From the cell containing the given text, extract its center point as (x, y) coordinate. 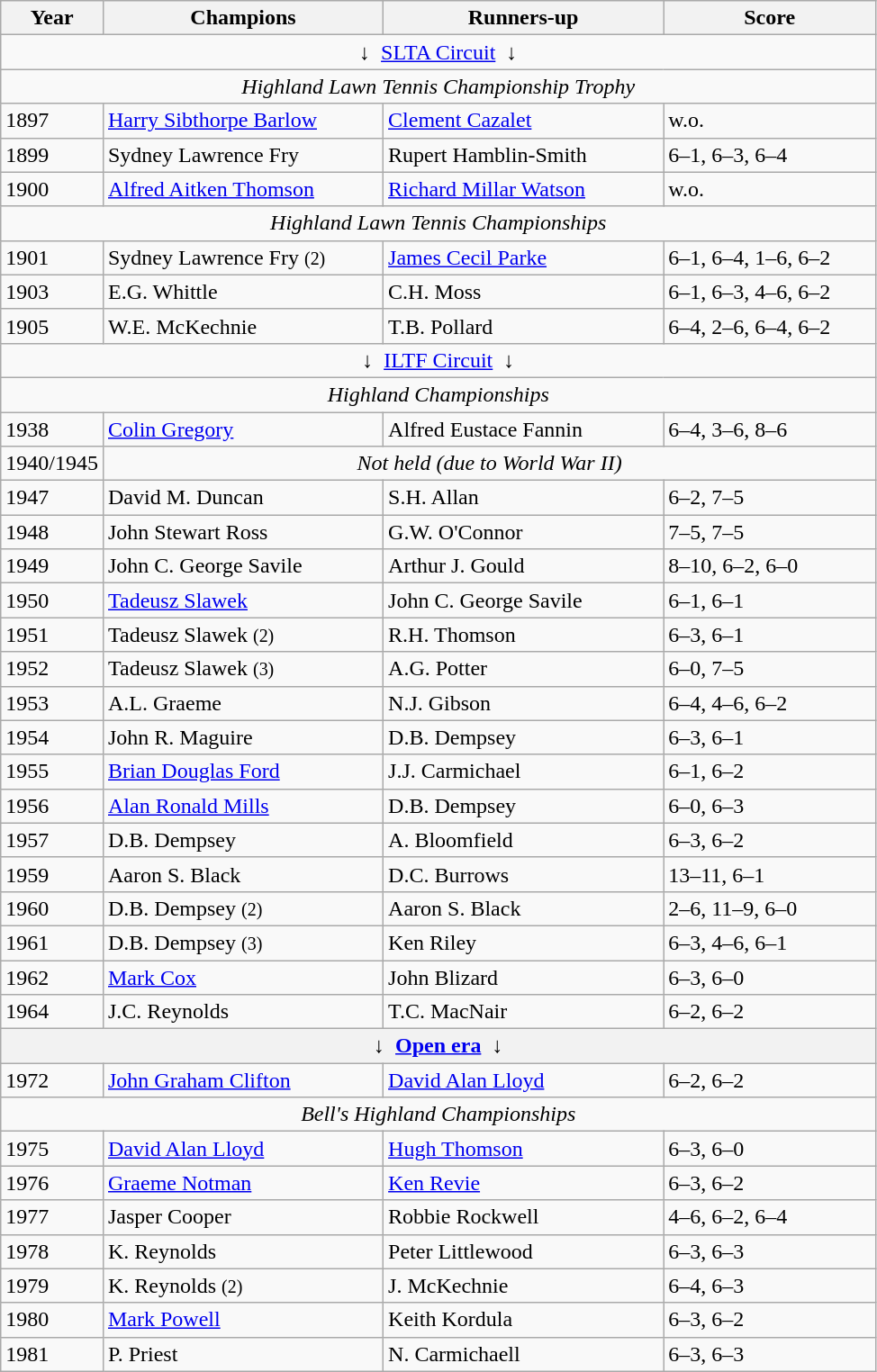
6–1, 6–3, 4–6, 6–2 (770, 292)
Hugh Thomson (524, 1149)
Colin Gregory (243, 429)
1952 (52, 669)
John R. Maguire (243, 737)
6–0, 6–3 (770, 806)
1964 (52, 1012)
A.G. Potter (524, 669)
Sydney Lawrence Fry (2) (243, 257)
6–4, 3–6, 8–6 (770, 429)
6–3, 4–6, 6–1 (770, 943)
Highland Lawn Tennis Championship Trophy (438, 86)
Mark Powell (243, 1320)
W.E. McKechnie (243, 326)
S.H. Allan (524, 498)
A. Bloomfield (524, 840)
Peter Littlewood (524, 1251)
Rupert Hamblin-Smith (524, 155)
1957 (52, 840)
7–5, 7–5 (770, 532)
6–4, 4–6, 6–2 (770, 703)
1938 (52, 429)
1977 (52, 1217)
Richard Millar Watson (524, 189)
G.W. O'Connor (524, 532)
T.C. MacNair (524, 1012)
1951 (52, 635)
E.G. Whittle (243, 292)
A.L. Graeme (243, 703)
1979 (52, 1286)
C.H. Moss (524, 292)
John Stewart Ross (243, 532)
John Blizard (524, 977)
Graeme Notman (243, 1183)
N.J. Gibson (524, 703)
Mark Cox (243, 977)
Not held (due to World War II) (489, 464)
6–1, 6–3, 6–4 (770, 155)
1956 (52, 806)
Brian Douglas Ford (243, 772)
Alfred Eustace Fannin (524, 429)
1955 (52, 772)
David M. Duncan (243, 498)
Tadeusz Slawek (2) (243, 635)
Highland Championships (438, 394)
K. Reynolds (2) (243, 1286)
Tadeusz Slawek (3) (243, 669)
6–2, 7–5 (770, 498)
8–10, 6–2, 6–0 (770, 566)
J.J. Carmichael (524, 772)
6–1, 6–1 (770, 600)
J.C. Reynolds (243, 1012)
Keith Kordula (524, 1320)
1975 (52, 1149)
Harry Sibthorpe Barlow (243, 121)
↓ ILTF Circuit ↓ (438, 360)
6–1, 6–4, 1–6, 6–2 (770, 257)
1962 (52, 977)
Clement Cazalet (524, 121)
D.C. Burrows (524, 874)
1980 (52, 1320)
Year (52, 18)
D.B. Dempsey (2) (243, 908)
R.H. Thomson (524, 635)
2–6, 11–9, 6–0 (770, 908)
1978 (52, 1251)
T.B. Pollard (524, 326)
N. Carmichaell (524, 1354)
Highland Lawn Tennis Championships (438, 223)
Runners-up (524, 18)
1960 (52, 908)
K. Reynolds (243, 1251)
1947 (52, 498)
6–1, 6–2 (770, 772)
Tadeusz Slawek (243, 600)
Ken Riley (524, 943)
J. McKechnie (524, 1286)
6–4, 6–3 (770, 1286)
1972 (52, 1080)
1954 (52, 737)
4–6, 6–2, 6–4 (770, 1217)
↓ SLTA Circuit ↓ (438, 52)
Champions (243, 18)
P. Priest (243, 1354)
↓ Open era ↓ (438, 1046)
1949 (52, 566)
Sydney Lawrence Fry (243, 155)
1959 (52, 874)
1905 (52, 326)
Ken Revie (524, 1183)
1950 (52, 600)
Alfred Aitken Thomson (243, 189)
13–11, 6–1 (770, 874)
1899 (52, 155)
1940/1945 (52, 464)
1976 (52, 1183)
1903 (52, 292)
John Graham Clifton (243, 1080)
Jasper Cooper (243, 1217)
1961 (52, 943)
Alan Ronald Mills (243, 806)
1953 (52, 703)
Robbie Rockwell (524, 1217)
Arthur J. Gould (524, 566)
6–4, 2–6, 6–4, 6–2 (770, 326)
6–0, 7–5 (770, 669)
James Cecil Parke (524, 257)
1948 (52, 532)
Score (770, 18)
1897 (52, 121)
1901 (52, 257)
Bell's Highland Championships (438, 1115)
1981 (52, 1354)
D.B. Dempsey (3) (243, 943)
1900 (52, 189)
